Detect which cell encompasses the target text, then output its (x, y) center coordinate. 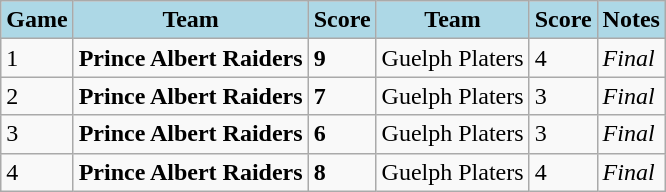
Notes (631, 20)
7 (342, 96)
9 (342, 58)
1 (37, 58)
8 (342, 172)
2 (37, 96)
Game (37, 20)
6 (342, 134)
